Capture the cell that displays the provided text and extract its (X, Y) central coordinate. 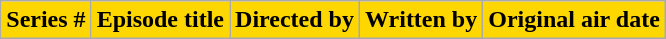
Written by (420, 20)
Original air date (574, 20)
Directed by (295, 20)
Series # (46, 20)
Episode title (160, 20)
